Output the (X, Y) coordinate of the center of the cell containing the given text.  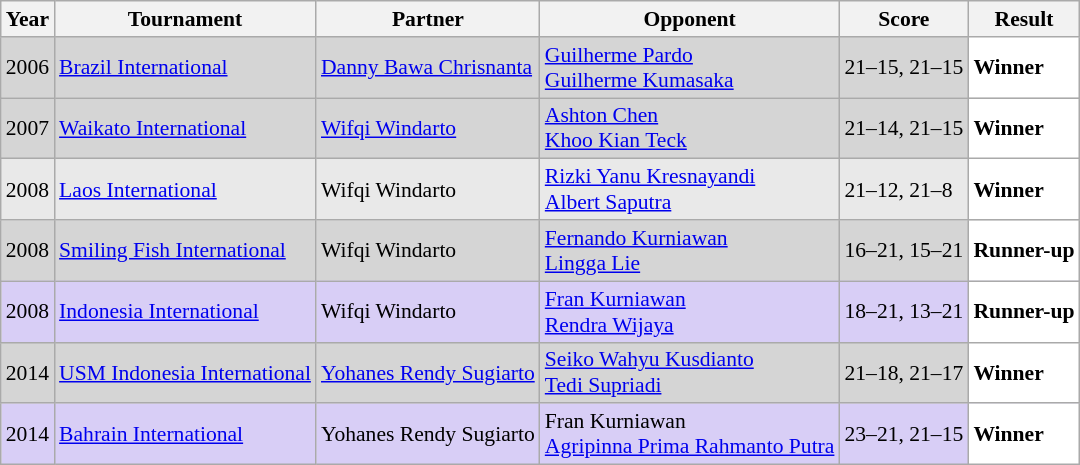
Ashton Chen Khoo Kian Teck (690, 128)
Brazil International (185, 68)
18–21, 13–21 (904, 312)
23–21, 21–15 (904, 434)
Bahrain International (185, 434)
Seiko Wahyu Kusdianto Tedi Supriadi (690, 372)
2007 (28, 128)
21–14, 21–15 (904, 128)
Partner (428, 19)
Fran Kurniawan Agripinna Prima Rahmanto Putra (690, 434)
Laos International (185, 190)
Smiling Fish International (185, 250)
Year (28, 19)
Rizki Yanu Kresnayandi Albert Saputra (690, 190)
Guilherme Pardo Guilherme Kumasaka (690, 68)
21–15, 21–15 (904, 68)
16–21, 15–21 (904, 250)
Indonesia International (185, 312)
Fran Kurniawan Rendra Wijaya (690, 312)
21–12, 21–8 (904, 190)
Result (1024, 19)
21–18, 21–17 (904, 372)
USM Indonesia International (185, 372)
Fernando Kurniawan Lingga Lie (690, 250)
Danny Bawa Chrisnanta (428, 68)
Waikato International (185, 128)
2006 (28, 68)
Opponent (690, 19)
Score (904, 19)
Tournament (185, 19)
